Locate the cell with the specified text and output its (x, y) center coordinate. 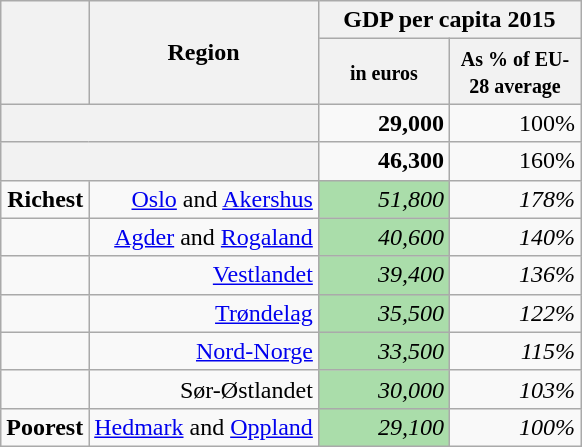
33,500 (384, 351)
Sør-Østlandet (204, 389)
in euros (384, 72)
29,000 (384, 123)
Agder and Rogaland (204, 237)
29,100 (384, 427)
35,500 (384, 313)
51,800 (384, 199)
160% (514, 161)
Hedmark and Oppland (204, 427)
115% (514, 351)
Richest (45, 199)
30,000 (384, 389)
46,300 (384, 161)
Poorest (45, 427)
122% (514, 313)
39,400 (384, 275)
178% (514, 199)
103% (514, 389)
Trøndelag (204, 313)
GDP per capita 2015 (449, 20)
136% (514, 275)
140% (514, 237)
Vestlandet (204, 275)
Nord-Norge (204, 351)
40,600 (384, 237)
Region (204, 52)
As % of EU-28 average (514, 72)
Oslo and Akershus (204, 199)
